Pinpoint the cell where the given text exists, returning its [X, Y] midpoint coordinate. 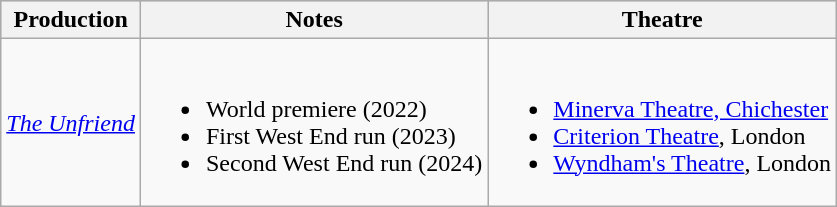
Minerva Theatre, ChichesterCriterion Theatre, LondonWyndham's Theatre, London [662, 122]
Notes [314, 20]
The Unfriend [71, 122]
Production [71, 20]
Theatre [662, 20]
World premiere (2022)First West End run (2023)Second West End run (2024) [314, 122]
